Extract the (X, Y) coordinate from the center of the cell holding the provided text.  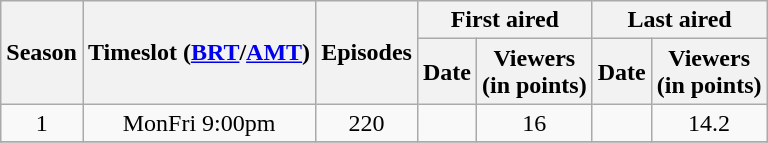
Timeslot (BRT/AMT) (198, 52)
Last aired (680, 20)
Season (42, 52)
1 (42, 123)
MonFri 9:00pm (198, 123)
Episodes (367, 52)
First aired (504, 20)
16 (534, 123)
220 (367, 123)
14.2 (709, 123)
